Provide the [x, y] coordinate of the cell's center where the given text is located.  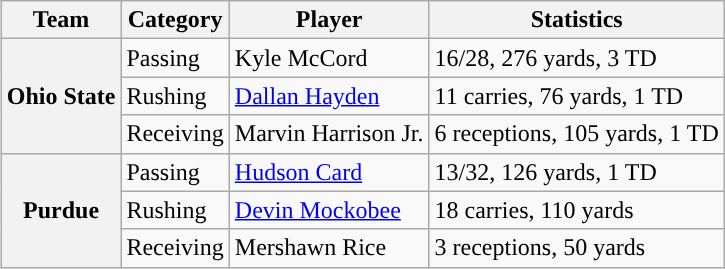
Mershawn Rice [329, 248]
3 receptions, 50 yards [576, 248]
Player [329, 20]
Kyle McCord [329, 58]
16/28, 276 yards, 3 TD [576, 58]
18 carries, 110 yards [576, 210]
Dallan Hayden [329, 96]
Devin Mockobee [329, 210]
Marvin Harrison Jr. [329, 134]
6 receptions, 105 yards, 1 TD [576, 134]
Ohio State [61, 96]
11 carries, 76 yards, 1 TD [576, 96]
Purdue [61, 210]
Team [61, 20]
Category [175, 20]
Hudson Card [329, 172]
13/32, 126 yards, 1 TD [576, 172]
Statistics [576, 20]
